Extract the [X, Y] coordinate from the center of the cell holding the provided text.  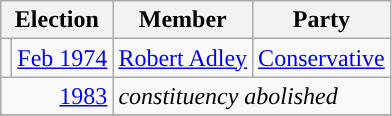
Robert Adley [183, 58]
constituency abolished [252, 96]
Feb 1974 [62, 58]
Conservative [322, 58]
Election [57, 20]
1983 [57, 96]
Party [322, 20]
Member [183, 20]
